For the text-containing cell, return its midpoint in (X, Y) coordinate format. 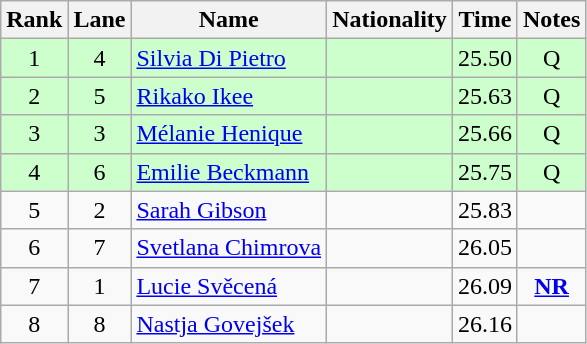
Silvia Di Pietro (229, 58)
Rank (34, 20)
26.09 (484, 286)
25.50 (484, 58)
Mélanie Henique (229, 134)
Notes (551, 20)
Rikako Ikee (229, 96)
Nationality (390, 20)
Nastja Govejšek (229, 324)
25.83 (484, 210)
Time (484, 20)
25.63 (484, 96)
Sarah Gibson (229, 210)
Emilie Beckmann (229, 172)
26.05 (484, 248)
Svetlana Chimrova (229, 248)
25.75 (484, 172)
Lucie Svěcená (229, 286)
25.66 (484, 134)
26.16 (484, 324)
NR (551, 286)
Lane (100, 20)
Name (229, 20)
